Scan for the cell matching the given text and deliver its [x, y] coordinate at center. 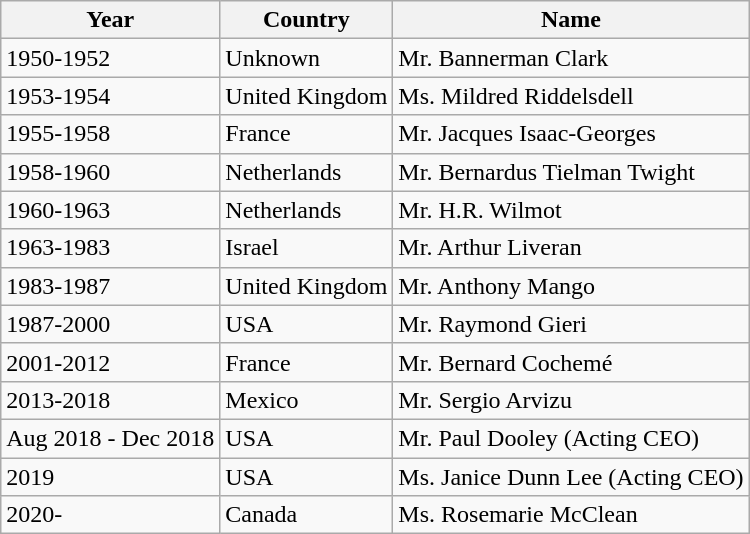
2020- [110, 515]
Mr. Arthur Liveran [571, 248]
Canada [306, 515]
Mr. Bernardus Tielman Twight [571, 172]
Unknown [306, 58]
Year [110, 20]
1987-2000 [110, 324]
Mr. Jacques Isaac-Georges [571, 134]
1955-1958 [110, 134]
Mr. Anthony Mango [571, 286]
1958-1960 [110, 172]
Ms. Rosemarie McClean [571, 515]
Mr. Bernard Cochemé [571, 362]
1953-1954 [110, 96]
1960-1963 [110, 210]
Mexico [306, 400]
1983-1987 [110, 286]
Country [306, 20]
1950-1952 [110, 58]
Aug 2018 - Dec 2018 [110, 438]
Mr. Raymond Gieri [571, 324]
Name [571, 20]
Mr. Sergio Arvizu [571, 400]
2013-2018 [110, 400]
Israel [306, 248]
2001-2012 [110, 362]
Mr. Bannerman Clark [571, 58]
Ms. Mildred Riddelsdell [571, 96]
2019 [110, 477]
Mr. Paul Dooley (Acting CEO) [571, 438]
1963-1983 [110, 248]
Mr. H.R. Wilmot [571, 210]
Ms. Janice Dunn Lee (Acting CEO) [571, 477]
